Determine the [X, Y] coordinate at the center of the cell enclosing the given text.  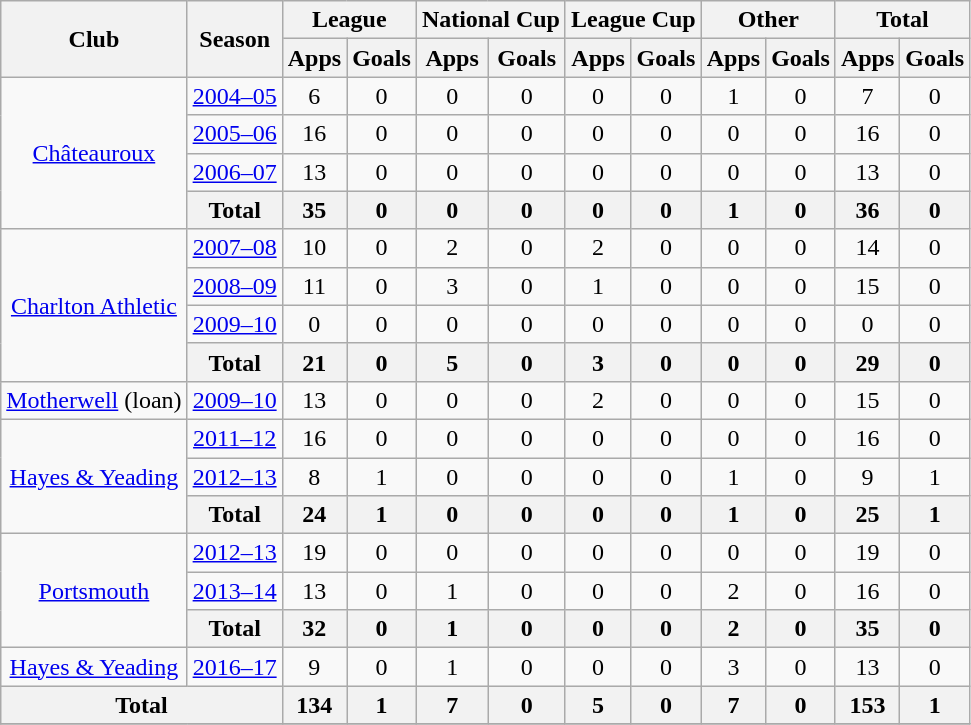
Châteauroux [94, 153]
2004–05 [234, 96]
2011–12 [234, 438]
11 [314, 286]
Motherwell (loan) [94, 400]
24 [314, 515]
6 [314, 96]
134 [314, 705]
153 [867, 705]
2007–08 [234, 248]
25 [867, 515]
2005–06 [234, 134]
Season [234, 39]
National Cup [490, 20]
36 [867, 210]
2006–07 [234, 172]
29 [867, 362]
Other [768, 20]
14 [867, 248]
21 [314, 362]
10 [314, 248]
2016–17 [234, 667]
2013–14 [234, 591]
32 [314, 629]
Club [94, 39]
2008–09 [234, 286]
Portsmouth [94, 591]
League [349, 20]
Charlton Athletic [94, 305]
8 [314, 477]
League Cup [633, 20]
